Capture the cell that displays the provided text and extract its (X, Y) central coordinate. 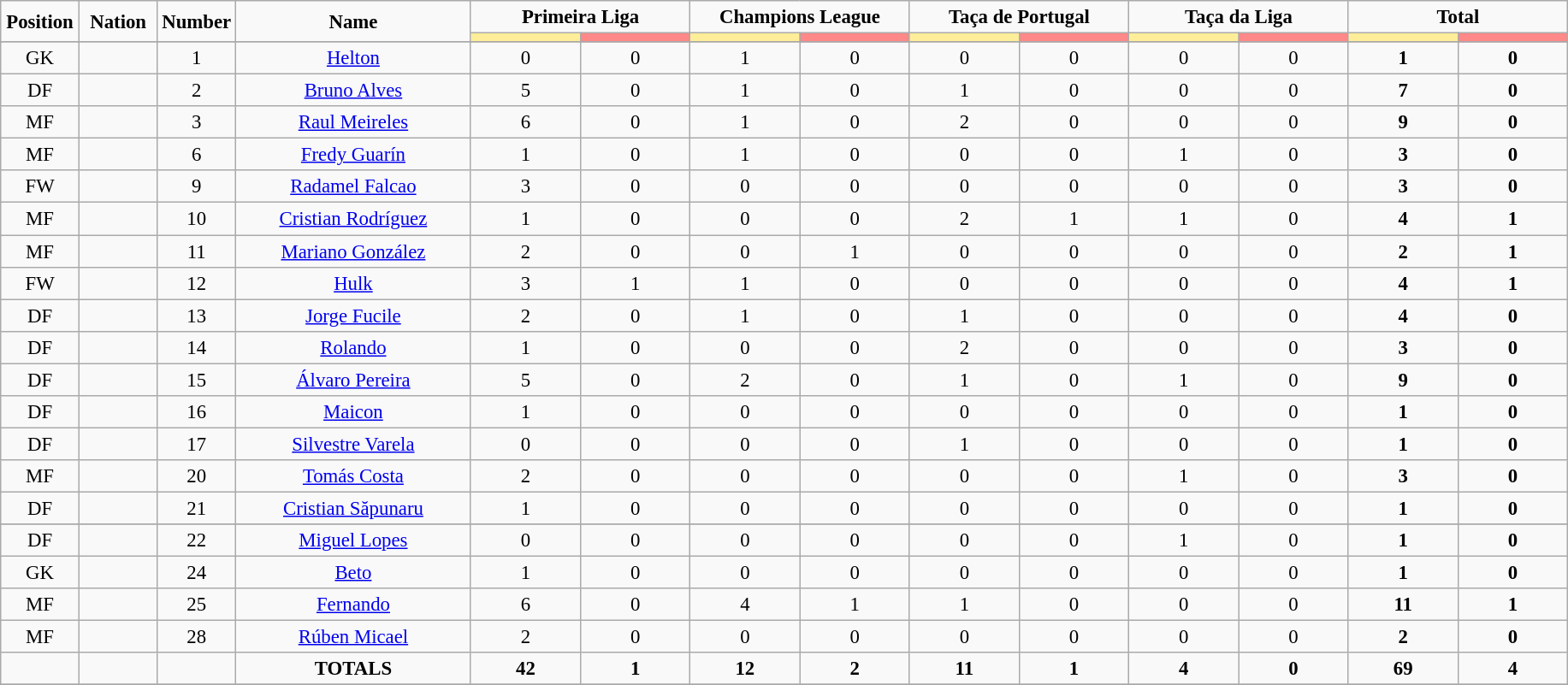
Beto (354, 573)
Radamel Falcao (354, 187)
13 (197, 316)
Cristian Rodríguez (354, 219)
28 (197, 637)
TOTALS (354, 669)
Fredy Guarín (354, 155)
Primeira Liga (580, 17)
Helton (354, 58)
Mariano González (354, 251)
Number (197, 21)
Raul Meireles (354, 122)
Bruno Alves (354, 91)
69 (1403, 669)
Jorge Fucile (354, 316)
Rúben Micael (354, 637)
Maicon (354, 412)
Hulk (354, 283)
Position (40, 21)
20 (197, 476)
22 (197, 540)
Fernando (354, 605)
Taça da Liga (1239, 17)
10 (197, 219)
21 (197, 508)
Miguel Lopes (354, 540)
17 (197, 444)
42 (525, 669)
24 (197, 573)
Tomás Costa (354, 476)
Taça de Portugal (1019, 17)
Name (354, 21)
25 (197, 605)
Rolando (354, 347)
16 (197, 412)
15 (197, 380)
Champions League (800, 17)
Cristian Săpunaru (354, 508)
14 (197, 347)
Nation (118, 21)
Silvestre Varela (354, 444)
Álvaro Pereira (354, 380)
7 (1403, 91)
Total (1458, 17)
